Return the [x, y] coordinate for the center point of the cell that contains the specified text.  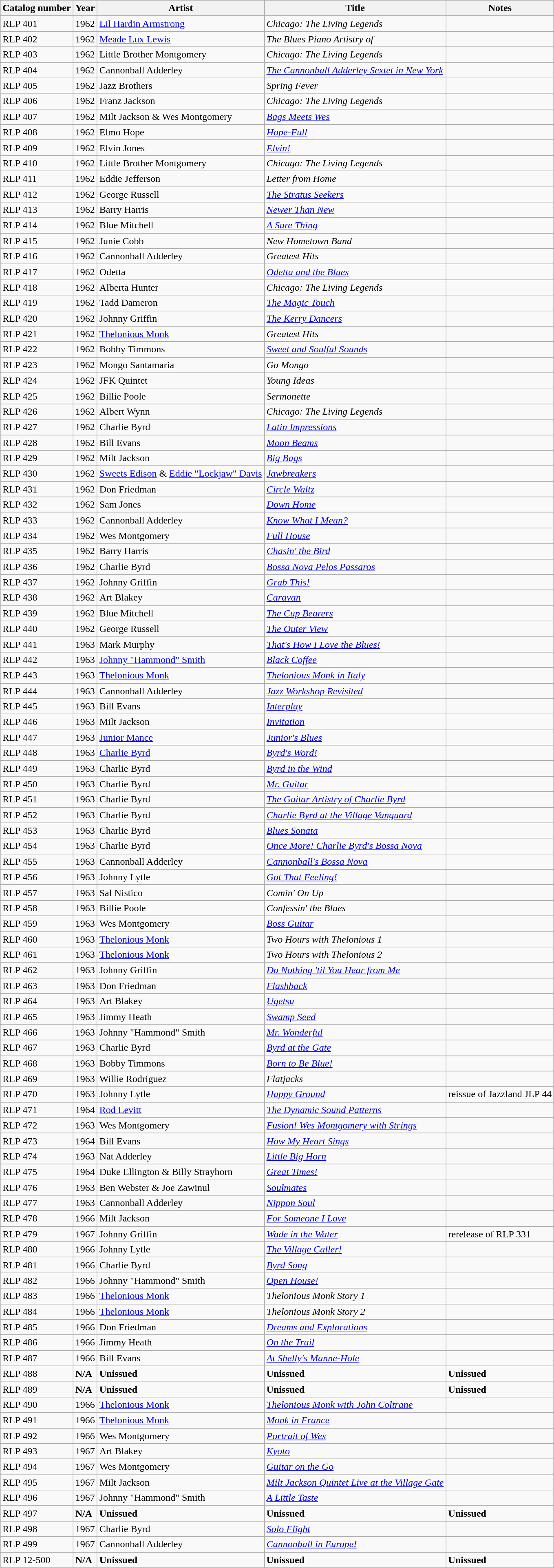
RLP 438 [37, 598]
RLP 472 [37, 1125]
RLP 488 [37, 1374]
RLP 401 [37, 24]
RLP 444 [37, 691]
Two Hours with Thelonious 1 [355, 939]
At Shelly's Manne-Hole [355, 1358]
RLP 419 [37, 303]
Sweet and Soulful Sounds [355, 349]
Odetta and the Blues [355, 272]
Born to Be Blue! [355, 1063]
Eddie Jefferson [181, 179]
Go Mongo [355, 365]
RLP 411 [37, 179]
Portrait of Wes [355, 1435]
RLP 452 [37, 815]
RLP 477 [37, 1203]
RLP 482 [37, 1281]
Flashback [355, 986]
RLP 410 [37, 163]
RLP 450 [37, 784]
RLP 489 [37, 1389]
RLP 413 [37, 210]
RLP 427 [37, 427]
Dreams and Explorations [355, 1327]
Boss Guitar [355, 923]
Thelonious Monk with John Coltrane [355, 1405]
Moon Beams [355, 442]
RLP 479 [37, 1234]
RLP 404 [37, 70]
RLP 471 [37, 1110]
RLP 469 [37, 1079]
Alberta Hunter [181, 287]
Got That Feeling! [355, 877]
RLP 462 [37, 970]
RLP 493 [37, 1451]
Newer Than New [355, 210]
RLP 455 [37, 861]
Milt Jackson Quintet Live at the Village Gate [355, 1482]
RLP 430 [37, 474]
RLP 470 [37, 1094]
Year [85, 8]
Sermonette [355, 396]
Elvin Jones [181, 148]
Interplay [355, 707]
Franz Jackson [181, 101]
Once More! Charlie Byrd's Bossa Nova [355, 846]
RLP 421 [37, 334]
RLP 454 [37, 846]
Young Ideas [355, 380]
Grab This! [355, 582]
RLP 483 [37, 1296]
The Cup Bearers [355, 613]
Lil Hardin Armstrong [181, 24]
RLP 434 [37, 536]
RLP 494 [37, 1467]
Two Hours with Thelonious 2 [355, 955]
rerelease of RLP 331 [500, 1234]
Albert Wynn [181, 411]
Sam Jones [181, 505]
RLP 447 [37, 738]
RLP 406 [37, 101]
RLP 459 [37, 923]
Ben Webster & Joe Zawinul [181, 1188]
Junie Cobb [181, 241]
RLP 480 [37, 1250]
Duke Ellington & Billy Strayhorn [181, 1172]
Chasin' the Bird [355, 551]
RLP 416 [37, 256]
A Sure Thing [355, 225]
The Guitar Artistry of Charlie Byrd [355, 799]
RLP 412 [37, 194]
RLP 437 [37, 582]
Thelonious Monk in Italy [355, 675]
RLP 422 [37, 349]
RLP 497 [37, 1513]
Junior's Blues [355, 738]
RLP 491 [37, 1420]
The Stratus Seekers [355, 194]
The Village Caller! [355, 1250]
Byrd Song [355, 1265]
RLP 456 [37, 877]
Black Coffee [355, 660]
RLP 492 [37, 1435]
Wade in the Water [355, 1234]
Jawbreakers [355, 474]
Comin' On Up [355, 892]
RLP 451 [37, 799]
RLP 415 [37, 241]
Monk in France [355, 1420]
RLP 499 [37, 1544]
RLP 414 [37, 225]
Thelonious Monk Story 1 [355, 1296]
Confessin' the Blues [355, 908]
RLP 425 [37, 396]
RLP 443 [37, 675]
Byrd in the Wind [355, 769]
The Magic Touch [355, 303]
RLP 476 [37, 1188]
The Dynamic Sound Patterns [355, 1110]
Charlie Byrd at the Village Vanguard [355, 815]
RLP 461 [37, 955]
Byrd at the Gate [355, 1048]
RLP 457 [37, 892]
Nat Adderley [181, 1156]
The Kerry Dancers [355, 318]
RLP 467 [37, 1048]
Bags Meets Wes [355, 117]
Artist [181, 8]
RLP 439 [37, 613]
That's How I Love the Blues! [355, 644]
RLP 409 [37, 148]
RLP 408 [37, 132]
Notes [500, 8]
Swamp Seed [355, 1017]
Blues Sonata [355, 830]
RLP 468 [37, 1063]
How My Heart Sings [355, 1141]
Elvin! [355, 148]
Big Bags [355, 458]
Odetta [181, 272]
RLP 405 [37, 86]
RLP 496 [37, 1498]
RLP 441 [37, 644]
Fusion! Wes Montgomery with Strings [355, 1125]
RLP 475 [37, 1172]
RLP 498 [37, 1529]
Nippon Soul [355, 1203]
RLP 465 [37, 1017]
Hope-Full [355, 132]
Cannonball's Bossa Nova [355, 861]
Happy Ground [355, 1094]
Full House [355, 536]
Flatjacks [355, 1079]
Spring Fever [355, 86]
Open House! [355, 1281]
Meade Lux Lewis [181, 39]
Mark Murphy [181, 644]
Solo Flight [355, 1529]
RLP 420 [37, 318]
RLP 487 [37, 1358]
Guitar on the Go [355, 1467]
Elmo Hope [181, 132]
RLP 484 [37, 1312]
RLP 448 [37, 753]
On the Trail [355, 1343]
RLP 407 [37, 117]
RLP 446 [37, 722]
RLP 424 [37, 380]
Jazz Brothers [181, 86]
RLP 440 [37, 629]
Caravan [355, 598]
RLP 428 [37, 442]
RLP 445 [37, 707]
RLP 418 [37, 287]
Ugetsu [355, 1001]
RLP 463 [37, 986]
Byrd's Word! [355, 753]
New Hometown Band [355, 241]
RLP 429 [37, 458]
RLP 460 [37, 939]
RLP 458 [37, 908]
RLP 426 [37, 411]
Know What I Mean? [355, 520]
Rod Levitt [181, 1110]
Sweets Edison & Eddie "Lockjaw" Davis [181, 474]
Thelonious Monk Story 2 [355, 1312]
Title [355, 8]
Down Home [355, 505]
Sal Nistico [181, 892]
Mr. Guitar [355, 784]
RLP 495 [37, 1482]
Milt Jackson & Wes Montgomery [181, 117]
The Outer View [355, 629]
Invitation [355, 722]
reissue of Jazzland JLP 44 [500, 1094]
RLP 466 [37, 1032]
RLP 481 [37, 1265]
RLP 449 [37, 769]
RLP 433 [37, 520]
Willie Rodriguez [181, 1079]
Bossa Nova Pelos Passaros [355, 567]
JFK Quintet [181, 380]
Circle Waltz [355, 489]
RLP 486 [37, 1343]
The Cannonball Adderley Sextet in New York [355, 70]
Tadd Dameron [181, 303]
Kyoto [355, 1451]
RLP 417 [37, 272]
A Little Taste [355, 1498]
Mongo Santamaria [181, 365]
RLP 490 [37, 1405]
Latin Impressions [355, 427]
RLP 432 [37, 505]
RLP 485 [37, 1327]
RLP 453 [37, 830]
RLP 402 [37, 39]
RLP 431 [37, 489]
RLP 473 [37, 1141]
RLP 403 [37, 55]
RLP 436 [37, 567]
RLP 478 [37, 1219]
The Blues Piano Artistry of [355, 39]
RLP 12-500 [37, 1560]
Soulmates [355, 1188]
Great Times! [355, 1172]
RLP 474 [37, 1156]
RLP 464 [37, 1001]
Catalog number [37, 8]
Little Big Horn [355, 1156]
Cannonball in Europe! [355, 1544]
For Someone I Love [355, 1219]
RLP 423 [37, 365]
Mr. Wonderful [355, 1032]
Do Nothing 'til You Hear from Me [355, 970]
Junior Mance [181, 738]
RLP 435 [37, 551]
Jazz Workshop Revisited [355, 691]
RLP 442 [37, 660]
Letter from Home [355, 179]
